Locate the cell with the specified text and output its [X, Y] center coordinate. 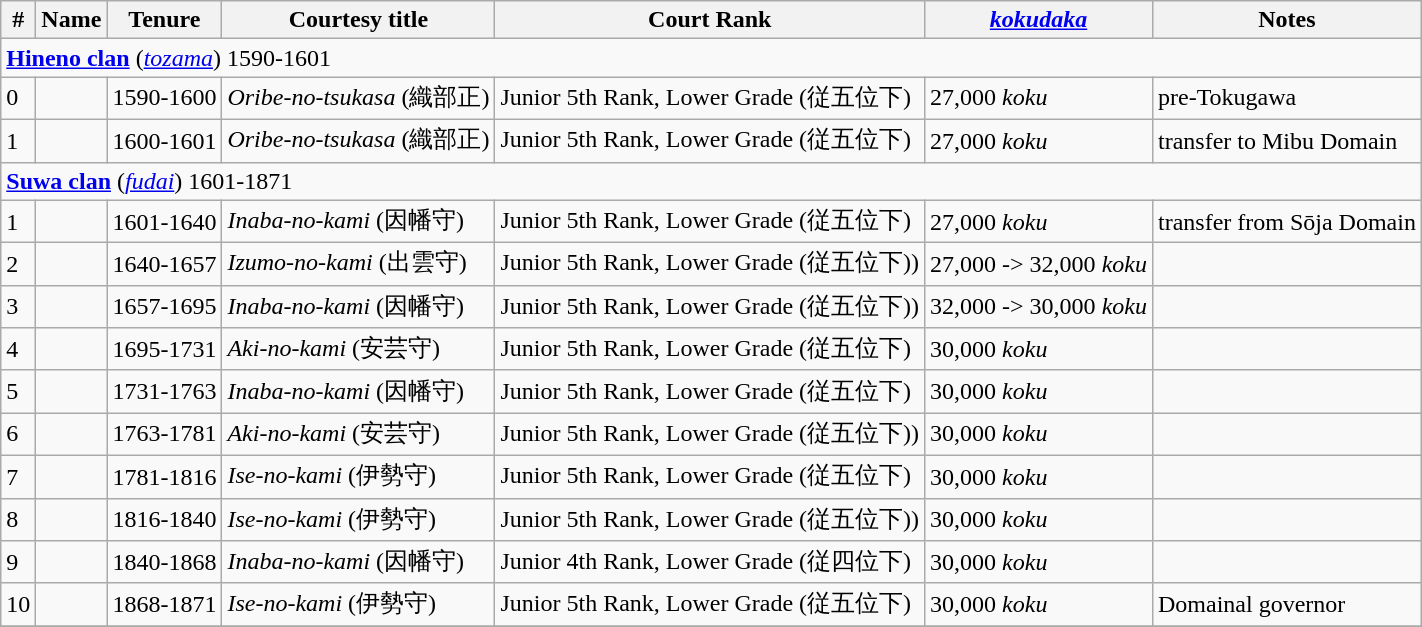
1763-1781 [164, 434]
transfer to Mibu Domain [1286, 140]
6 [18, 434]
Notes [1286, 20]
Domainal governor [1286, 604]
7 [18, 476]
Courtesy title [358, 20]
Izumo-no-kami (出雲守) [358, 264]
1695-1731 [164, 350]
pre-Tokugawa [1286, 98]
27,000 -> 32,000 koku [1039, 264]
1816-1840 [164, 520]
9 [18, 562]
Hineno clan (tozama) 1590-1601 [712, 58]
# [18, 20]
5 [18, 392]
1657-1695 [164, 306]
2 [18, 264]
3 [18, 306]
Suwa clan (fudai) 1601-1871 [712, 181]
1781-1816 [164, 476]
Court Rank [710, 20]
1600-1601 [164, 140]
Junior 4th Rank, Lower Grade (従四位下) [710, 562]
0 [18, 98]
Tenure [164, 20]
1731-1763 [164, 392]
32,000 -> 30,000 koku [1039, 306]
kokudaka [1039, 20]
1590-1600 [164, 98]
1868-1871 [164, 604]
10 [18, 604]
Name [72, 20]
1640-1657 [164, 264]
4 [18, 350]
8 [18, 520]
1601-1640 [164, 222]
transfer from Sōja Domain [1286, 222]
1840-1868 [164, 562]
